Extract the [X, Y] coordinate from the center of the cell holding the provided text.  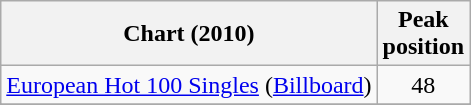
Peakposition [423, 34]
Chart (2010) [189, 34]
European Hot 100 Singles (Billboard) [189, 85]
48 [423, 85]
